Pinpoint the cell where the given text exists, returning its (X, Y) midpoint coordinate. 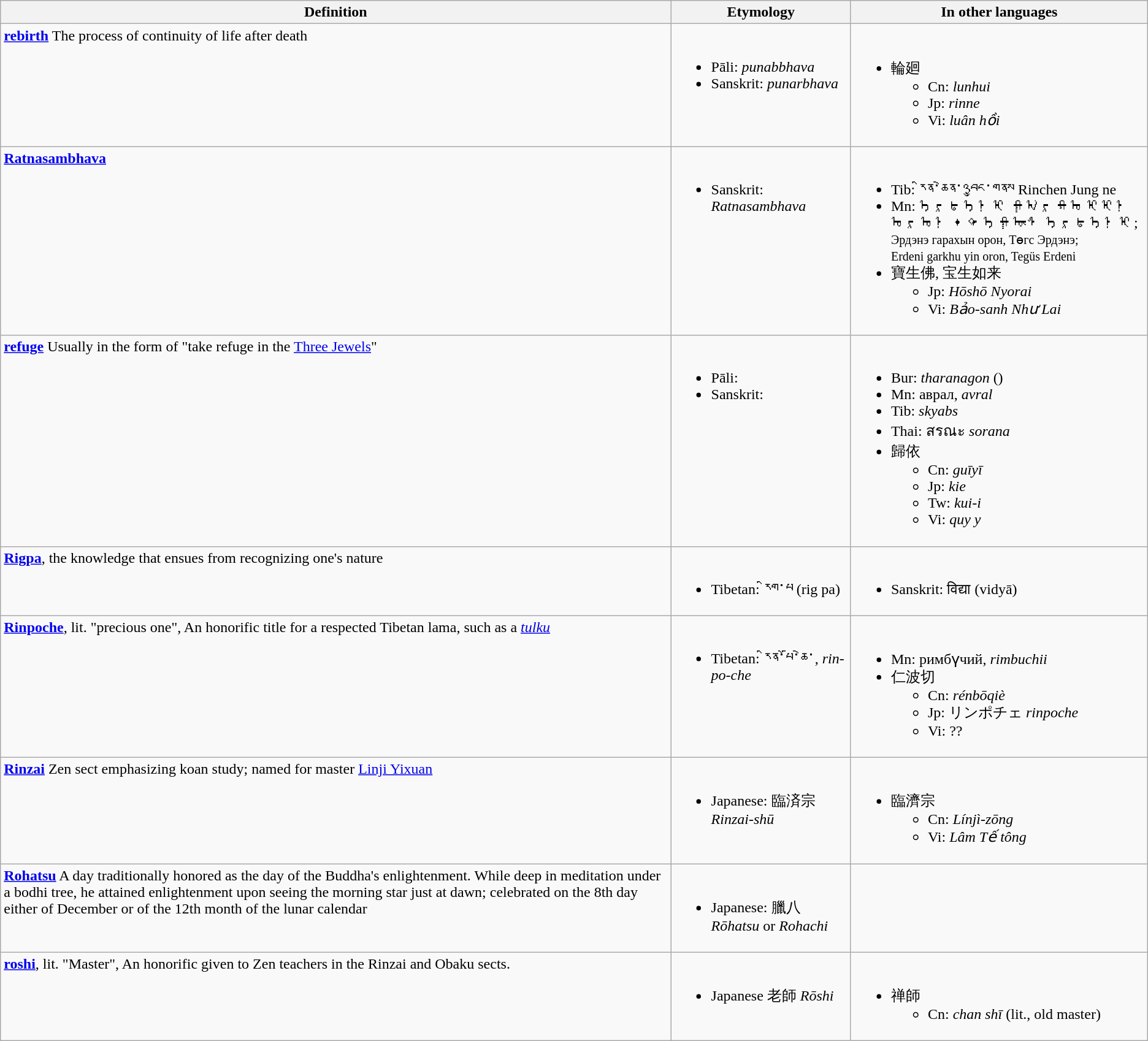
Japanese: 臘八 Rōhatsu or Rohachi (760, 909)
禅師Cn: chan shī (lit., old master) (999, 997)
In other languages (999, 12)
Pāli: Sanskrit: (760, 441)
Sanskrit: Ratnasambhava (760, 241)
Pāli: punabbhavaSanskrit: punarbhava (760, 85)
Etymology (760, 12)
Sanskrit: विद्या (vidyā) (999, 581)
Rigpa, the knowledge that ensues from recognizing one's nature (336, 581)
Ratnasambhava (336, 241)
Japanese: 臨済宗 Rinzai-shū (760, 810)
臨濟宗Cn: Línjì-zōngVi: Lâm Tế tông (999, 810)
roshi, lit. "Master", An honorific given to Zen teachers in the Rinzai and Obaku sects. (336, 997)
Bur: tharanagon ()Mn: аврал, avralTib: skyabsThai: สรณะ sorana歸依Cn: guīyīJp: kieTw: kui-iVi: quy y (999, 441)
Definition (336, 12)
refuge Usually in the form of "take refuge in the Three Jewels" (336, 441)
Rinpoche, lit. "precious one", An honorific title for a respected Tibetan lama, such as a tulku (336, 687)
輪廻Cn: lunhuiJp: rinneVi: luân hồi (999, 85)
Japanese 老師 Rōshi (760, 997)
Mn: римбүчий, rimbuchii仁波切Cn: rénbōqièJp: リンポチェ rinpocheVi: ?? (999, 687)
Tibetan: རིག་པ (rig pa) (760, 581)
Tibetan: རིན་པོ་ཆེ་, rin-po-che (760, 687)
rebirth The process of continuity of life after death (336, 85)
Rinzai Zen sect emphasizing koan study; named for master Linji Yixuan (336, 810)
